Capture the cell that displays the provided text and extract its (x, y) central coordinate. 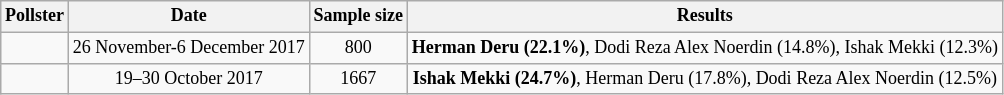
Date (188, 16)
1667 (358, 78)
19–30 October 2017 (188, 78)
800 (358, 48)
Sample size (358, 16)
Herman Deru (22.1%), Dodi Reza Alex Noerdin (14.8%), Ishak Mekki (12.3%) (704, 48)
Pollster (35, 16)
Ishak Mekki (24.7%), Herman Deru (17.8%), Dodi Reza Alex Noerdin (12.5%) (704, 78)
Results (704, 16)
26 November-6 December 2017 (188, 48)
